For the text-containing cell, return its midpoint in [x, y] coordinate format. 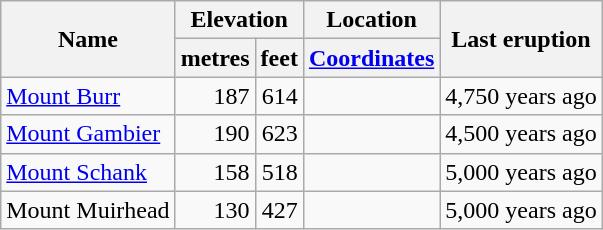
Mount Schank [88, 172]
Name [88, 39]
427 [279, 210]
Elevation [239, 20]
4,500 years ago [521, 134]
feet [279, 58]
Location [371, 20]
Mount Muirhead [88, 210]
187 [215, 96]
Mount Gambier [88, 134]
Mount Burr [88, 96]
623 [279, 134]
Coordinates [371, 58]
190 [215, 134]
158 [215, 172]
130 [215, 210]
Last eruption [521, 39]
614 [279, 96]
518 [279, 172]
metres [215, 58]
4,750 years ago [521, 96]
